Search for the cell housing the specified text and yield its (x, y) center coordinate. 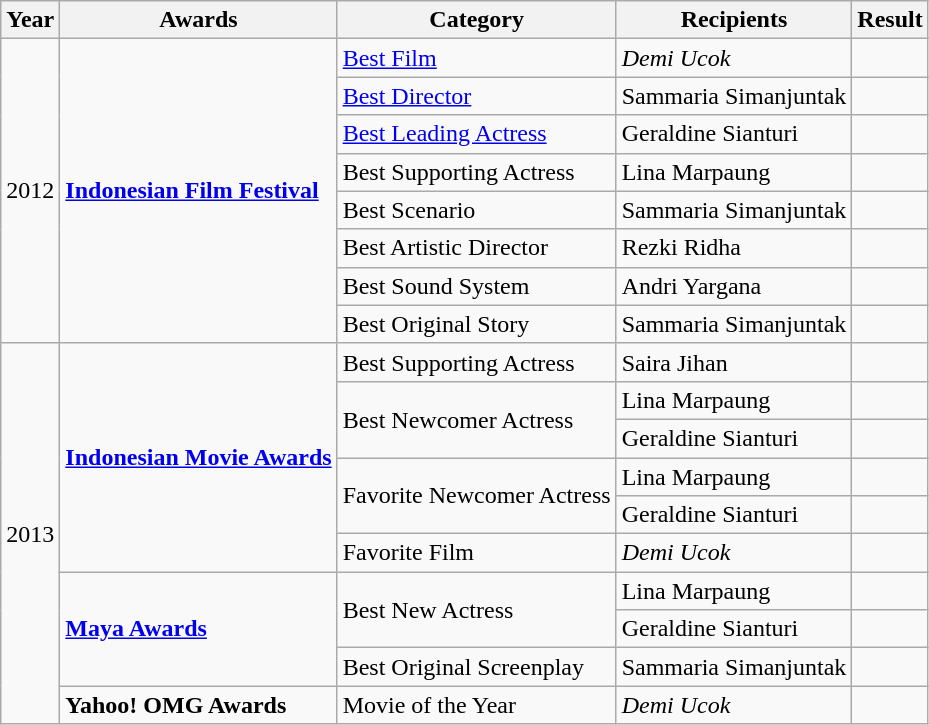
2013 (30, 534)
Result (890, 20)
Saira Jihan (734, 362)
Movie of the Year (476, 705)
2012 (30, 191)
Recipients (734, 20)
Year (30, 20)
Best Newcomer Actress (476, 419)
Best Artistic Director (476, 248)
Best Leading Actress (476, 134)
Indonesian Film Festival (198, 191)
Category (476, 20)
Andri Yargana (734, 286)
Best New Actress (476, 610)
Best Sound System (476, 286)
Best Film (476, 58)
Best Original Screenplay (476, 667)
Rezki Ridha (734, 248)
Best Scenario (476, 210)
Indonesian Movie Awards (198, 457)
Favorite Film (476, 553)
Yahoo! OMG Awards (198, 705)
Awards (198, 20)
Best Original Story (476, 324)
Maya Awards (198, 629)
Favorite Newcomer Actress (476, 496)
Best Director (476, 96)
